Output the [x, y] coordinate of the center of the cell containing the given text.  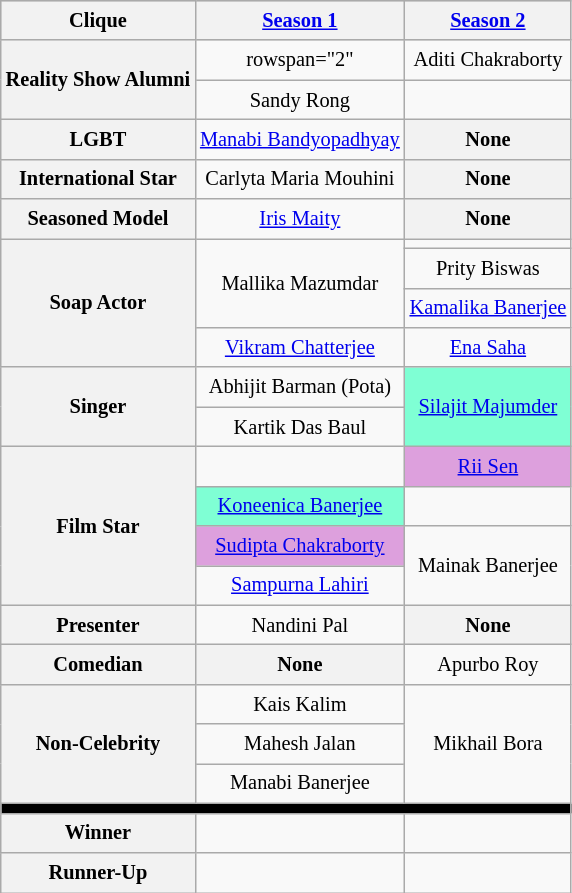
Seasoned Model [98, 219]
Season 2 [488, 20]
Vikram Chatterjee [300, 347]
Sudipta Chakraborty [300, 546]
Reality Show Alumni [98, 80]
Winner [98, 833]
Nandini Pal [300, 625]
Season 1 [300, 20]
Mikhail Bora [488, 744]
Sandy Rong [300, 100]
Rii Sen [488, 466]
Apurbo Roy [488, 664]
Runner-Up [98, 872]
International Star [98, 179]
Manabi Banerjee [300, 783]
Silajit Majumder [488, 406]
Ena Saha [488, 347]
Mallika Mazumdar [300, 282]
Kartik Das Baul [300, 427]
Soap Actor [98, 302]
Mainak Banerjee [488, 566]
rowspan="2" [300, 60]
Singer [98, 406]
Comedian [98, 664]
Koneenica Banerjee [300, 506]
Prity Biswas [488, 268]
Clique [98, 20]
Kamalika Banerjee [488, 308]
Iris Maity [300, 219]
Non-Celebrity [98, 744]
Presenter [98, 625]
LGBT [98, 139]
Abhijit Barman (Pota) [300, 387]
Mahesh Jalan [300, 744]
Kais Kalim [300, 704]
Film Star [98, 526]
Sampurna Lahiri [300, 585]
Carlyta Maria Mouhini [300, 179]
Manabi Bandyopadhyay [300, 139]
Aditi Chakraborty [488, 60]
